Find where the given text appears and provide that cell's center as (X, Y) coordinate. 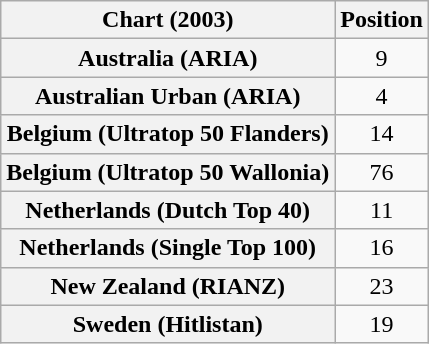
Chart (2003) (168, 20)
Position (382, 20)
9 (382, 58)
11 (382, 210)
23 (382, 286)
New Zealand (RIANZ) (168, 286)
14 (382, 134)
4 (382, 96)
Netherlands (Dutch Top 40) (168, 210)
16 (382, 248)
Netherlands (Single Top 100) (168, 248)
19 (382, 324)
76 (382, 172)
Australia (ARIA) (168, 58)
Australian Urban (ARIA) (168, 96)
Belgium (Ultratop 50 Wallonia) (168, 172)
Sweden (Hitlistan) (168, 324)
Belgium (Ultratop 50 Flanders) (168, 134)
